Determine the [x, y] coordinate at the center of the cell enclosing the given text.  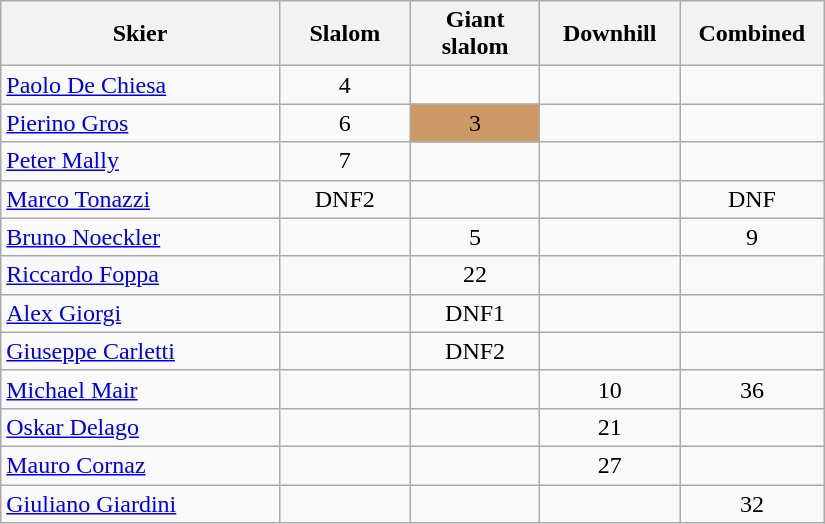
Combined [752, 34]
Peter Mally [140, 161]
21 [610, 427]
Paolo De Chiesa [140, 85]
7 [344, 161]
Giant slalom [475, 34]
6 [344, 123]
Pierino Gros [140, 123]
32 [752, 503]
9 [752, 237]
Giuliano Giardini [140, 503]
Bruno Noeckler [140, 237]
Skier [140, 34]
4 [344, 85]
3 [475, 123]
5 [475, 237]
Oskar Delago [140, 427]
DNF1 [475, 313]
Alex Giorgi [140, 313]
Downhill [610, 34]
Riccardo Foppa [140, 275]
36 [752, 389]
Mauro Cornaz [140, 465]
DNF [752, 199]
Slalom [344, 34]
Michael Mair [140, 389]
Marco Tonazzi [140, 199]
22 [475, 275]
27 [610, 465]
Giuseppe Carletti [140, 351]
10 [610, 389]
